Capture the cell that displays the provided text and extract its (X, Y) central coordinate. 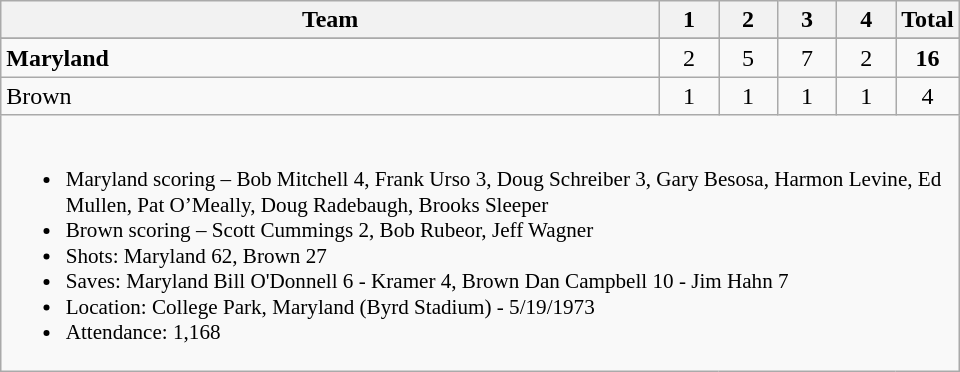
Brown (330, 96)
16 (928, 58)
7 (808, 58)
Total (928, 20)
Maryland (330, 58)
Team (330, 20)
3 (808, 20)
5 (748, 58)
